Detect which cell encompasses the target text, then output its [x, y] center coordinate. 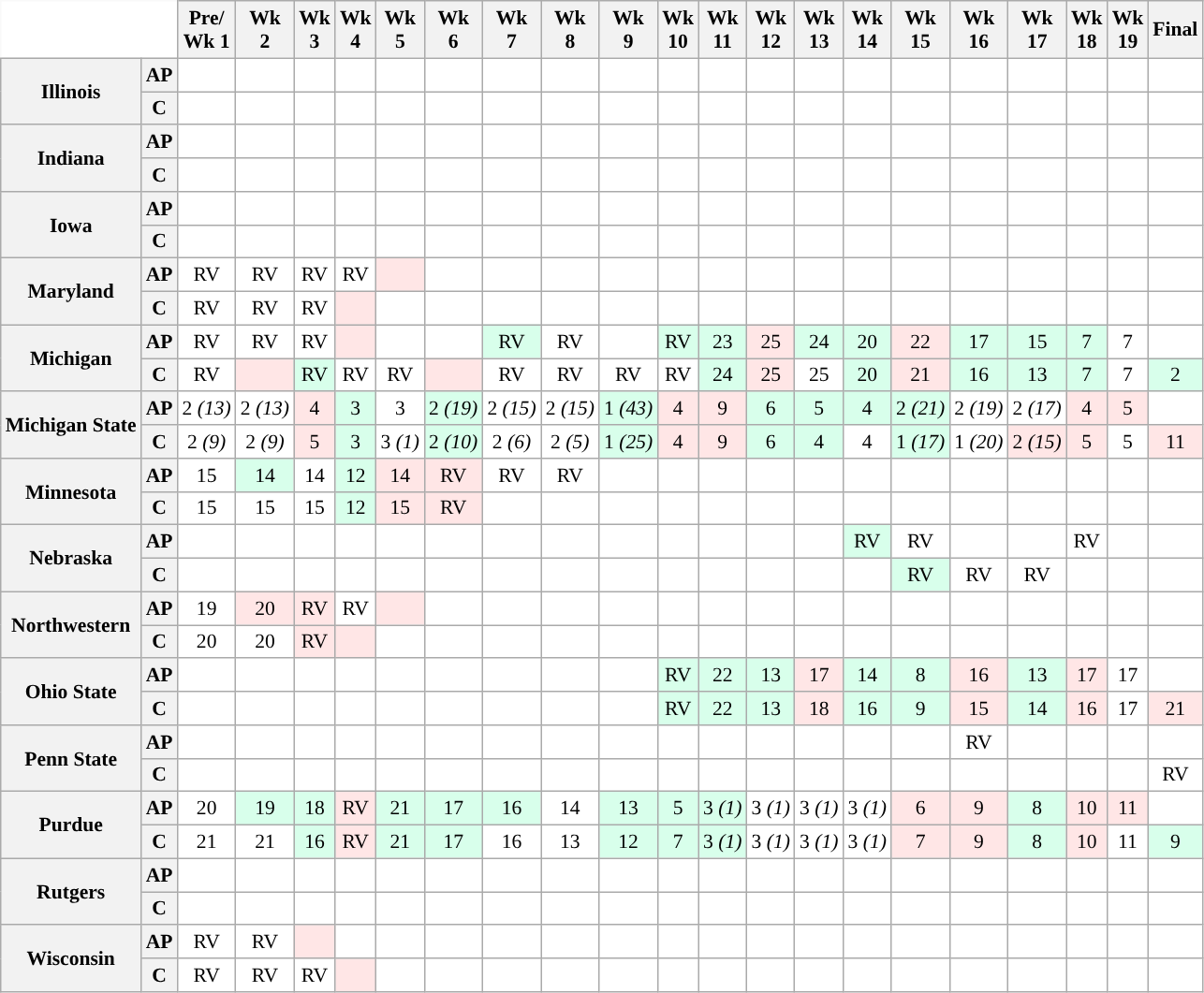
Wisconsin [71, 958]
Final [1175, 30]
Wk6 [453, 30]
Wk16 [978, 30]
Nebraska [71, 558]
Wk4 [356, 30]
Wk7 [511, 30]
Penn State [71, 758]
23 [723, 342]
Minnesota [71, 492]
Wk14 [867, 30]
Wk18 [1087, 30]
Indiana [71, 159]
Wk11 [723, 30]
1 (43) [628, 409]
2 (6) [511, 442]
2 (21) [920, 409]
Wk15 [920, 30]
Wk17 [1037, 30]
Wk2 [265, 30]
2 [1175, 375]
Michigan State [71, 425]
Wk3 [315, 30]
Wk8 [570, 30]
1 (17) [920, 442]
Rutgers [71, 891]
Wk19 [1128, 30]
2 (10) [453, 442]
Wk5 [401, 30]
Wk13 [818, 30]
1 (25) [628, 442]
Northwestern [71, 625]
Maryland [71, 292]
1 (20) [978, 442]
Ohio State [71, 693]
Wk10 [678, 30]
Wk9 [628, 30]
Illinois [71, 92]
2 (5) [570, 442]
Michigan [71, 358]
Wk12 [770, 30]
Pre/Wk 1 [206, 30]
2 (17) [1037, 409]
Iowa [71, 225]
Purdue [71, 825]
